Determine the [X, Y] coordinate at the center of the cell enclosing the given text.  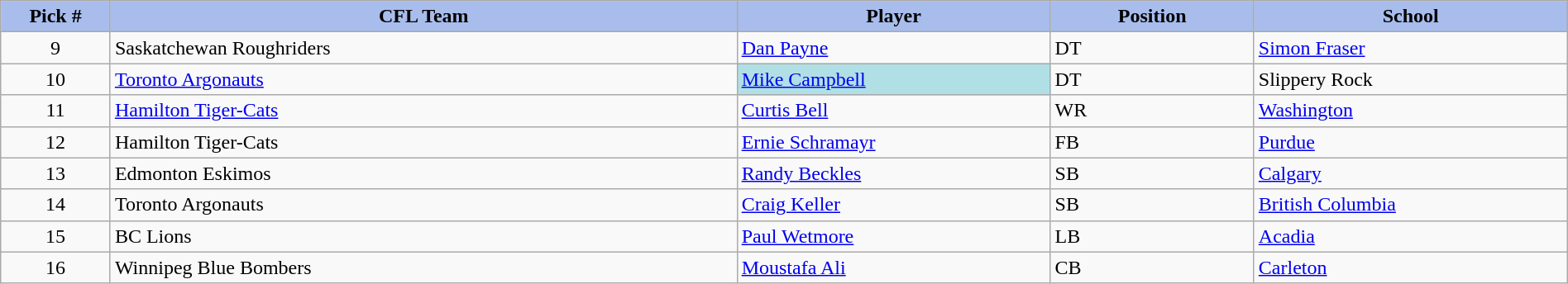
9 [56, 48]
BC Lions [423, 236]
Washington [1411, 111]
Mike Campbell [893, 79]
Ernie Schramayr [893, 142]
British Columbia [1411, 205]
16 [56, 267]
12 [56, 142]
Moustafa Ali [893, 267]
Winnipeg Blue Bombers [423, 267]
Edmonton Eskimos [423, 173]
10 [56, 79]
FB [1152, 142]
School [1411, 17]
Acadia [1411, 236]
Curtis Bell [893, 111]
Slippery Rock [1411, 79]
Purdue [1411, 142]
CFL Team [423, 17]
14 [56, 205]
Randy Beckles [893, 173]
15 [56, 236]
Position [1152, 17]
Carleton [1411, 267]
Simon Fraser [1411, 48]
CB [1152, 267]
13 [56, 173]
LB [1152, 236]
Craig Keller [893, 205]
Calgary [1411, 173]
Player [893, 17]
Saskatchewan Roughriders [423, 48]
11 [56, 111]
Pick # [56, 17]
Paul Wetmore [893, 236]
WR [1152, 111]
Dan Payne [893, 48]
